Capture the cell that displays the provided text and extract its [X, Y] central coordinate. 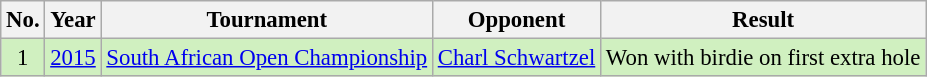
South African Open Championship [266, 58]
Result [764, 20]
2015 [73, 58]
Year [73, 20]
1 [23, 58]
Tournament [266, 20]
Charl Schwartzel [516, 58]
Opponent [516, 20]
Won with birdie on first extra hole [764, 58]
No. [23, 20]
